Extract the (x, y) coordinate from the center of the cell holding the provided text.  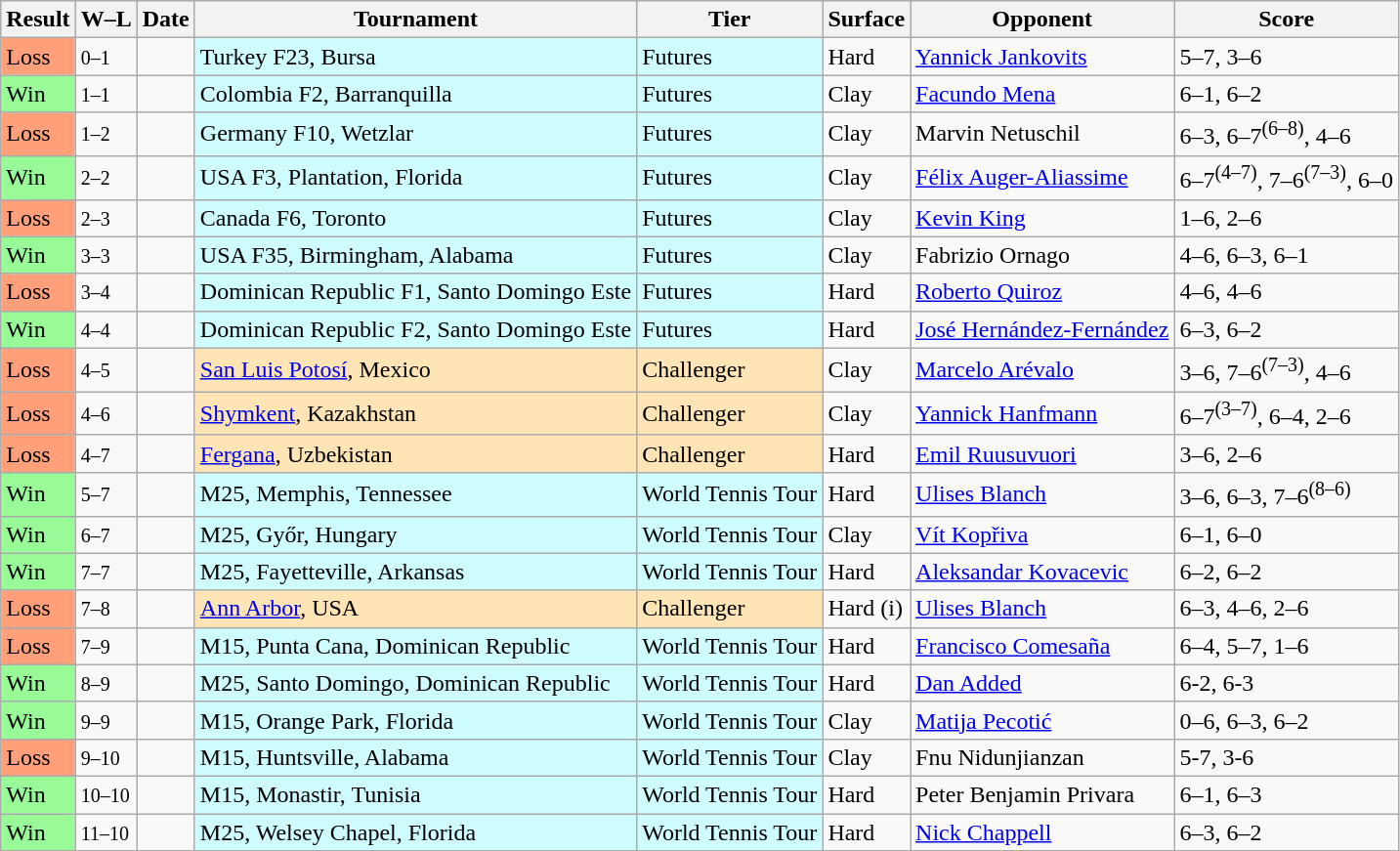
San Luis Potosí, Mexico (415, 369)
Fabrizio Ornago (1042, 255)
Marcelo Arévalo (1042, 369)
1–6, 2–6 (1287, 218)
3–4 (106, 292)
Francisco Comesaña (1042, 646)
Ann Arbor, USA (415, 609)
4–4 (106, 329)
Yannick Jankovits (1042, 57)
6–3, 4–6, 2–6 (1287, 609)
M25, Santo Domingo, Dominican Republic (415, 683)
9–10 (106, 757)
Kevin King (1042, 218)
Emil Ruusuvuori (1042, 453)
M25, Memphis, Tennessee (415, 494)
6–7(4–7), 7–6(7–3), 6–0 (1287, 178)
Shymkent, Kazakhstan (415, 414)
5-7, 3-6 (1287, 757)
Nick Chappell (1042, 832)
2–3 (106, 218)
Vít Kopřiva (1042, 534)
6–4, 5–7, 1–6 (1287, 646)
Tier (730, 20)
Surface (867, 20)
1–2 (106, 135)
7–8 (106, 609)
José Hernández-Fernández (1042, 329)
3–6, 7–6(7–3), 4–6 (1287, 369)
Yannick Hanfmann (1042, 414)
6–7 (106, 534)
10–10 (106, 794)
Germany F10, Wetzlar (415, 135)
M25, Győr, Hungary (415, 534)
6–1, 6–3 (1287, 794)
6-2, 6-3 (1287, 683)
6–1, 6–0 (1287, 534)
Date (166, 20)
Fnu Nidunjianzan (1042, 757)
0–6, 6–3, 6–2 (1287, 720)
3–3 (106, 255)
Peter Benjamin Privara (1042, 794)
Result (38, 20)
9–9 (106, 720)
M25, Fayetteville, Arkansas (415, 572)
6–3, 6–7(6–8), 4–6 (1287, 135)
5–7 (106, 494)
4–5 (106, 369)
Fergana, Uzbekistan (415, 453)
Félix Auger-Aliassime (1042, 178)
Opponent (1042, 20)
7–7 (106, 572)
Dominican Republic F2, Santo Domingo Este (415, 329)
5–7, 3–6 (1287, 57)
6–7(3–7), 6–4, 2–6 (1287, 414)
Dan Added (1042, 683)
11–10 (106, 832)
Aleksandar Kovacevic (1042, 572)
Marvin Netuschil (1042, 135)
Tournament (415, 20)
3–6, 6–3, 7–6(8–6) (1287, 494)
6–2, 6–2 (1287, 572)
6–1, 6–2 (1287, 94)
1–1 (106, 94)
Canada F6, Toronto (415, 218)
2–2 (106, 178)
W–L (106, 20)
M15, Punta Cana, Dominican Republic (415, 646)
3–6, 2–6 (1287, 453)
M25, Welsey Chapel, Florida (415, 832)
USA F3, Plantation, Florida (415, 178)
Colombia F2, Barranquilla (415, 94)
Matija Pecotić (1042, 720)
4–7 (106, 453)
4–6, 4–6 (1287, 292)
M15, Orange Park, Florida (415, 720)
Roberto Quiroz (1042, 292)
USA F35, Birmingham, Alabama (415, 255)
Turkey F23, Bursa (415, 57)
8–9 (106, 683)
M15, Huntsville, Alabama (415, 757)
Score (1287, 20)
M15, Monastir, Tunisia (415, 794)
7–9 (106, 646)
0–1 (106, 57)
Facundo Mena (1042, 94)
Hard (i) (867, 609)
Dominican Republic F1, Santo Domingo Este (415, 292)
4–6 (106, 414)
4–6, 6–3, 6–1 (1287, 255)
